Locate the cell with the specified text and output its [X, Y] center coordinate. 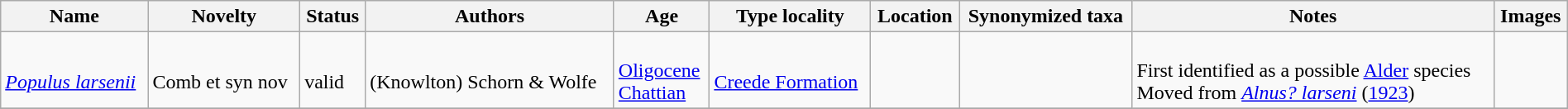
Populus larsenii [74, 70]
Creede Formation [791, 70]
Novelty [224, 17]
Images [1530, 17]
Age [662, 17]
(Knowlton) Schorn & Wolfe [490, 70]
Synonymized taxa [1045, 17]
Notes [1313, 17]
Location [915, 17]
Comb et syn nov [224, 70]
Type locality [791, 17]
valid [332, 70]
Name [74, 17]
OligoceneChattian [662, 70]
Status [332, 17]
First identified as a possible Alder species Moved from Alnus? larseni (1923) [1313, 70]
Authors [490, 17]
